Return the (x, y) coordinate for the center point of the cell that contains the specified text.  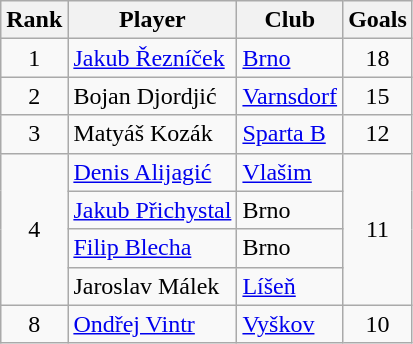
1 (34, 58)
Vlašim (290, 172)
Matyáš Kozák (152, 134)
3 (34, 134)
8 (34, 324)
Ondřej Vintr (152, 324)
4 (34, 229)
Bojan Djordjić (152, 96)
Filip Blecha (152, 248)
Jakub Řezníček (152, 58)
Player (152, 20)
18 (378, 58)
Sparta B (290, 134)
Varnsdorf (290, 96)
Líšeň (290, 286)
11 (378, 229)
Rank (34, 20)
Vyškov (290, 324)
15 (378, 96)
Jakub Přichystal (152, 210)
2 (34, 96)
Jaroslav Málek (152, 286)
10 (378, 324)
Goals (378, 20)
Denis Alijagić (152, 172)
12 (378, 134)
Club (290, 20)
